Return (x, y) of the center of cell containing provided text 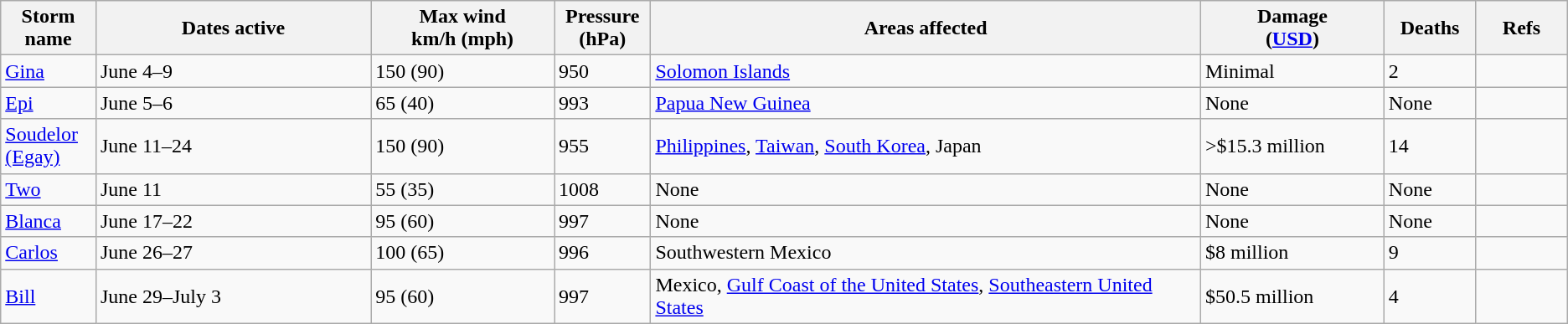
June 26–27 (233, 253)
950 (603, 71)
Gina (49, 71)
100 (65) (462, 253)
9 (1429, 253)
$50.5 million (1292, 296)
2 (1429, 71)
Storm name (49, 28)
Refs (1522, 28)
Philippines, Taiwan, South Korea, Japan (926, 146)
June 4–9 (233, 71)
June 5–6 (233, 103)
993 (603, 103)
June 29–July 3 (233, 296)
14 (1429, 146)
Epi (49, 103)
Minimal (1292, 71)
Papua New Guinea (926, 103)
Damage(USD) (1292, 28)
65 (40) (462, 103)
Max windkm/h (mph) (462, 28)
Carlos (49, 253)
4 (1429, 296)
June 11–24 (233, 146)
June 17–22 (233, 221)
Mexico, Gulf Coast of the United States, Southeastern United States (926, 296)
55 (35) (462, 189)
Deaths (1429, 28)
Dates active (233, 28)
996 (603, 253)
Bill (49, 296)
Solomon Islands (926, 71)
955 (603, 146)
Areas affected (926, 28)
Pressure(hPa) (603, 28)
1008 (603, 189)
Soudelor (Egay) (49, 146)
Southwestern Mexico (926, 253)
Blanca (49, 221)
Two (49, 189)
$8 million (1292, 253)
>$15.3 million (1292, 146)
June 11 (233, 189)
